Return [x, y] of the center of cell containing provided text 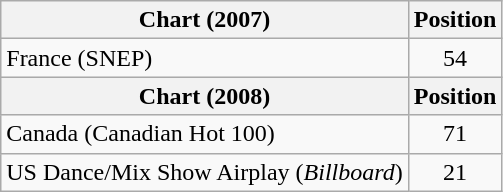
Chart (2008) [204, 96]
Chart (2007) [204, 20]
71 [455, 134]
54 [455, 58]
US Dance/Mix Show Airplay (Billboard) [204, 172]
Canada (Canadian Hot 100) [204, 134]
21 [455, 172]
France (SNEP) [204, 58]
